Identify which cell holds the provided text, then report its [x, y] central coordinate. 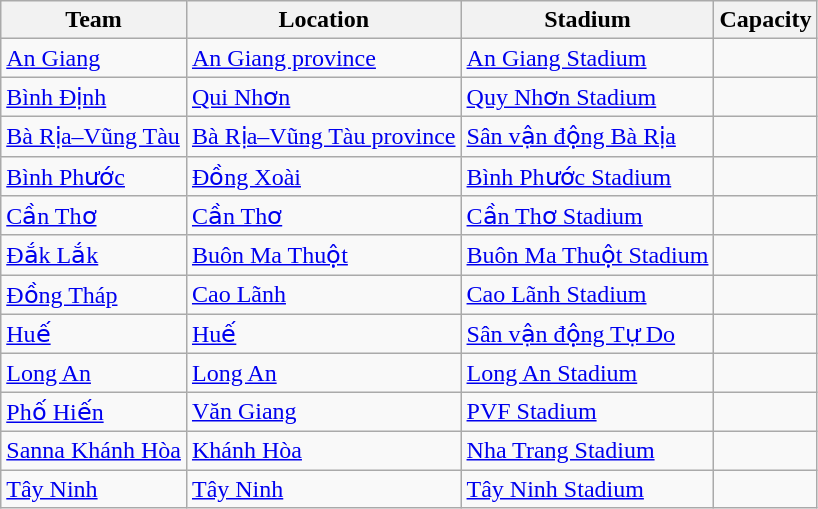
Nha Trang Stadium [588, 450]
Stadium [588, 20]
Tây Ninh Stadium [588, 489]
Phố Hiến [94, 412]
Quy Nhơn Stadium [588, 97]
Đắk Lắk [94, 255]
Capacity [766, 20]
Buôn Ma Thuột Stadium [588, 255]
Long An Stadium [588, 373]
Văn Giang [324, 412]
Khánh Hòa [324, 450]
Đồng Tháp [94, 295]
Cao Lãnh Stadium [588, 295]
Cần Thơ Stadium [588, 216]
Sân vận động Bà Rịa [588, 136]
An Giang [94, 58]
Bà Rịa–Vũng Tàu province [324, 136]
Buôn Ma Thuột [324, 255]
Cao Lãnh [324, 295]
Qui Nhơn [324, 97]
PVF Stadium [588, 412]
An Giang Stadium [588, 58]
Location [324, 20]
Team [94, 20]
Bà Rịa–Vũng Tàu [94, 136]
Bình Định [94, 97]
Bình Phước Stadium [588, 176]
Đồng Xoài [324, 176]
Bình Phước [94, 176]
Sanna Khánh Hòa [94, 450]
An Giang province [324, 58]
Sân vận động Tự Do [588, 334]
